Find where the given text appears and provide that cell's center as (X, Y) coordinate. 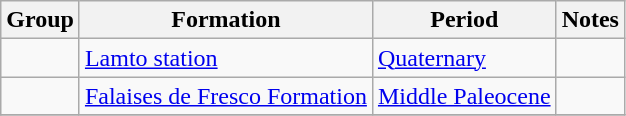
Quaternary (464, 58)
Lamto station (226, 58)
Group (40, 20)
Formation (226, 20)
Falaises de Fresco Formation (226, 96)
Period (464, 20)
Middle Paleocene (464, 96)
Notes (590, 20)
